From the cell containing the given text, extract its center point as (X, Y) coordinate. 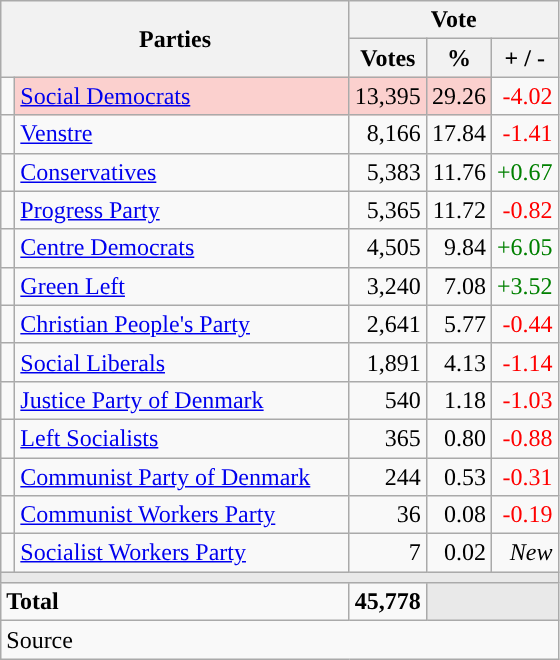
2,641 (388, 324)
0.08 (458, 515)
Justice Party of Denmark (182, 400)
0.53 (458, 477)
+ / - (524, 58)
13,395 (388, 96)
Socialist Workers Party (182, 553)
0.02 (458, 553)
-4.02 (524, 96)
-0.31 (524, 477)
Parties (176, 39)
9.84 (458, 248)
244 (388, 477)
8,166 (388, 134)
Progress Party (182, 210)
4.13 (458, 362)
+0.67 (524, 172)
5,365 (388, 210)
Total (176, 602)
45,778 (388, 602)
Conservatives (182, 172)
Left Socialists (182, 438)
Communist Workers Party (182, 515)
-1.41 (524, 134)
Green Left (182, 286)
Social Liberals (182, 362)
7.08 (458, 286)
7 (388, 553)
540 (388, 400)
Source (280, 640)
11.76 (458, 172)
-0.88 (524, 438)
0.80 (458, 438)
5.77 (458, 324)
Social Democrats (182, 96)
+3.52 (524, 286)
-0.44 (524, 324)
Communist Party of Denmark (182, 477)
11.72 (458, 210)
29.26 (458, 96)
Vote (454, 20)
5,383 (388, 172)
-0.82 (524, 210)
-1.14 (524, 362)
-1.03 (524, 400)
Centre Democrats (182, 248)
1,891 (388, 362)
% (458, 58)
Christian People's Party (182, 324)
1.18 (458, 400)
Votes (388, 58)
-0.19 (524, 515)
+6.05 (524, 248)
Venstre (182, 134)
17.84 (458, 134)
4,505 (388, 248)
3,240 (388, 286)
36 (388, 515)
New (524, 553)
365 (388, 438)
